Determine the (X, Y) coordinate at the center of the cell enclosing the given text.  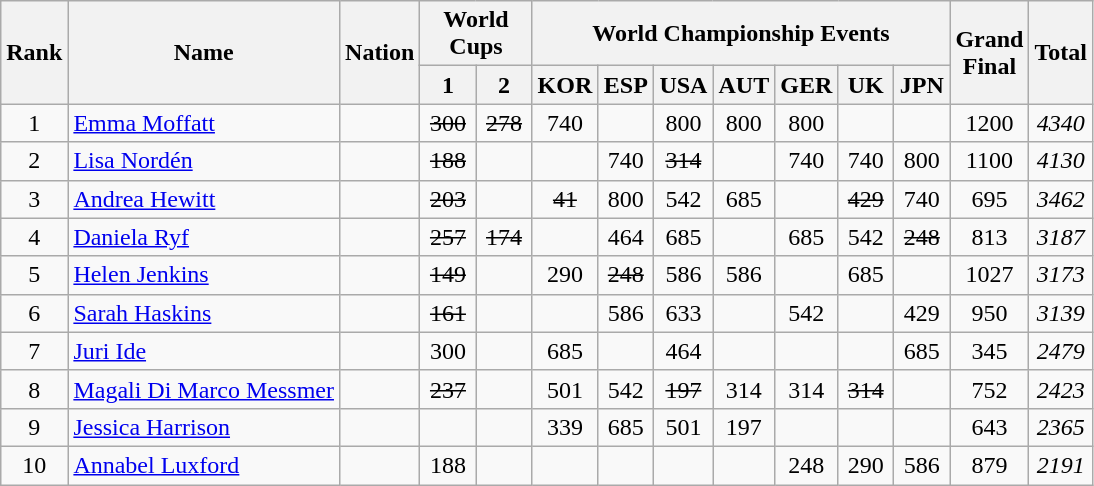
Nation (380, 52)
6 (34, 313)
237 (448, 389)
ESP (626, 85)
339 (565, 427)
3 (34, 199)
USA (684, 85)
643 (990, 427)
174 (504, 237)
203 (448, 199)
7 (34, 351)
UK (866, 85)
1027 (990, 275)
Rank (34, 52)
345 (990, 351)
4130 (1061, 161)
JPN (922, 85)
GrandFinal (990, 52)
Juri Ide (204, 351)
813 (990, 237)
257 (448, 237)
Name (204, 52)
149 (448, 275)
Total (1061, 52)
1100 (990, 161)
GER (806, 85)
1200 (990, 123)
Jessica Harrison (204, 427)
3139 (1061, 313)
World Championship Events (741, 34)
879 (990, 465)
10 (34, 465)
Daniela Ryf (204, 237)
4340 (1061, 123)
AUT (744, 85)
Andrea Hewitt (204, 199)
278 (504, 123)
Annabel Luxford (204, 465)
Helen Jenkins (204, 275)
Emma Moffatt (204, 123)
41 (565, 199)
161 (448, 313)
2479 (1061, 351)
633 (684, 313)
2191 (1061, 465)
3187 (1061, 237)
2365 (1061, 427)
752 (990, 389)
695 (990, 199)
5 (34, 275)
Lisa Nordén (204, 161)
Sarah Haskins (204, 313)
4 (34, 237)
3462 (1061, 199)
World Cups (476, 34)
3173 (1061, 275)
2423 (1061, 389)
Magali Di Marco Messmer (204, 389)
950 (990, 313)
KOR (565, 85)
8 (34, 389)
9 (34, 427)
